Pinpoint the cell where the given text exists, returning its [X, Y] midpoint coordinate. 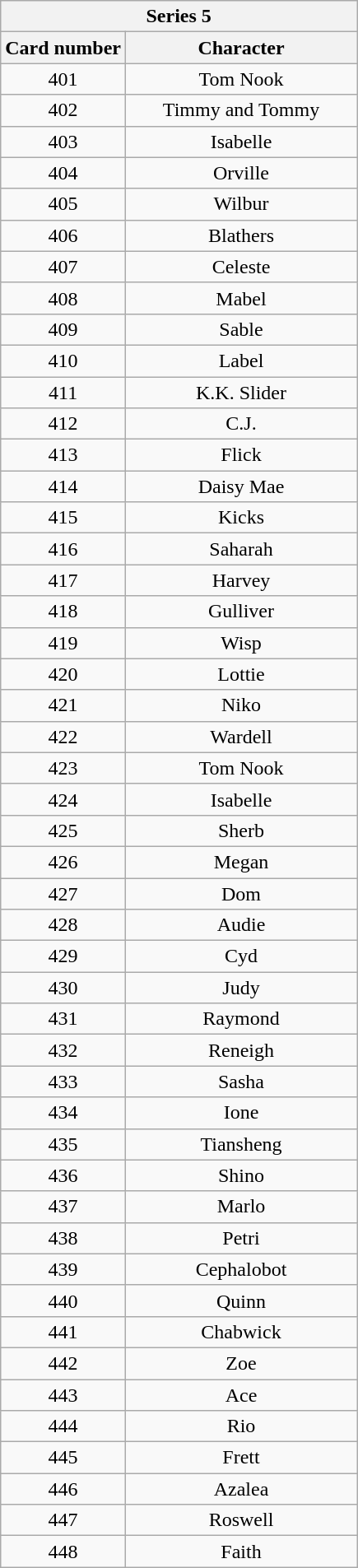
444 [63, 1426]
Roswell [240, 1520]
Raymond [240, 1019]
436 [63, 1175]
409 [63, 329]
448 [63, 1552]
Ace [240, 1395]
K.K. Slider [240, 393]
430 [63, 988]
Reneigh [240, 1050]
Wisp [240, 643]
406 [63, 235]
Label [240, 361]
417 [63, 580]
Kicks [240, 518]
447 [63, 1520]
Ione [240, 1113]
Mabel [240, 298]
421 [63, 705]
Sherb [240, 831]
418 [63, 612]
Dom [240, 893]
431 [63, 1019]
443 [63, 1395]
Daisy Mae [240, 486]
438 [63, 1238]
Marlo [240, 1207]
Celeste [240, 267]
413 [63, 455]
Shino [240, 1175]
420 [63, 674]
Audie [240, 925]
429 [63, 956]
403 [63, 142]
415 [63, 518]
435 [63, 1144]
Niko [240, 705]
Flick [240, 455]
Quinn [240, 1300]
Blathers [240, 235]
425 [63, 831]
Gulliver [240, 612]
Orville [240, 173]
Sasha [240, 1082]
C.J. [240, 424]
410 [63, 361]
434 [63, 1113]
Character [240, 48]
Zoe [240, 1363]
Cyd [240, 956]
437 [63, 1207]
427 [63, 893]
422 [63, 737]
432 [63, 1050]
423 [63, 768]
Faith [240, 1552]
Saharah [240, 549]
446 [63, 1489]
408 [63, 298]
424 [63, 799]
Chabwick [240, 1332]
441 [63, 1332]
412 [63, 424]
Tiansheng [240, 1144]
Megan [240, 862]
Series 5 [179, 16]
416 [63, 549]
Wardell [240, 737]
Rio [240, 1426]
445 [63, 1458]
Sable [240, 329]
419 [63, 643]
402 [63, 110]
Judy [240, 988]
Cephalobot [240, 1269]
433 [63, 1082]
Azalea [240, 1489]
Card number [63, 48]
414 [63, 486]
404 [63, 173]
Wilbur [240, 204]
407 [63, 267]
442 [63, 1363]
439 [63, 1269]
428 [63, 925]
Frett [240, 1458]
411 [63, 393]
440 [63, 1300]
Petri [240, 1238]
401 [63, 79]
426 [63, 862]
Harvey [240, 580]
405 [63, 204]
Lottie [240, 674]
Timmy and Tommy [240, 110]
